Locate the cell with the specified text and output its [x, y] center coordinate. 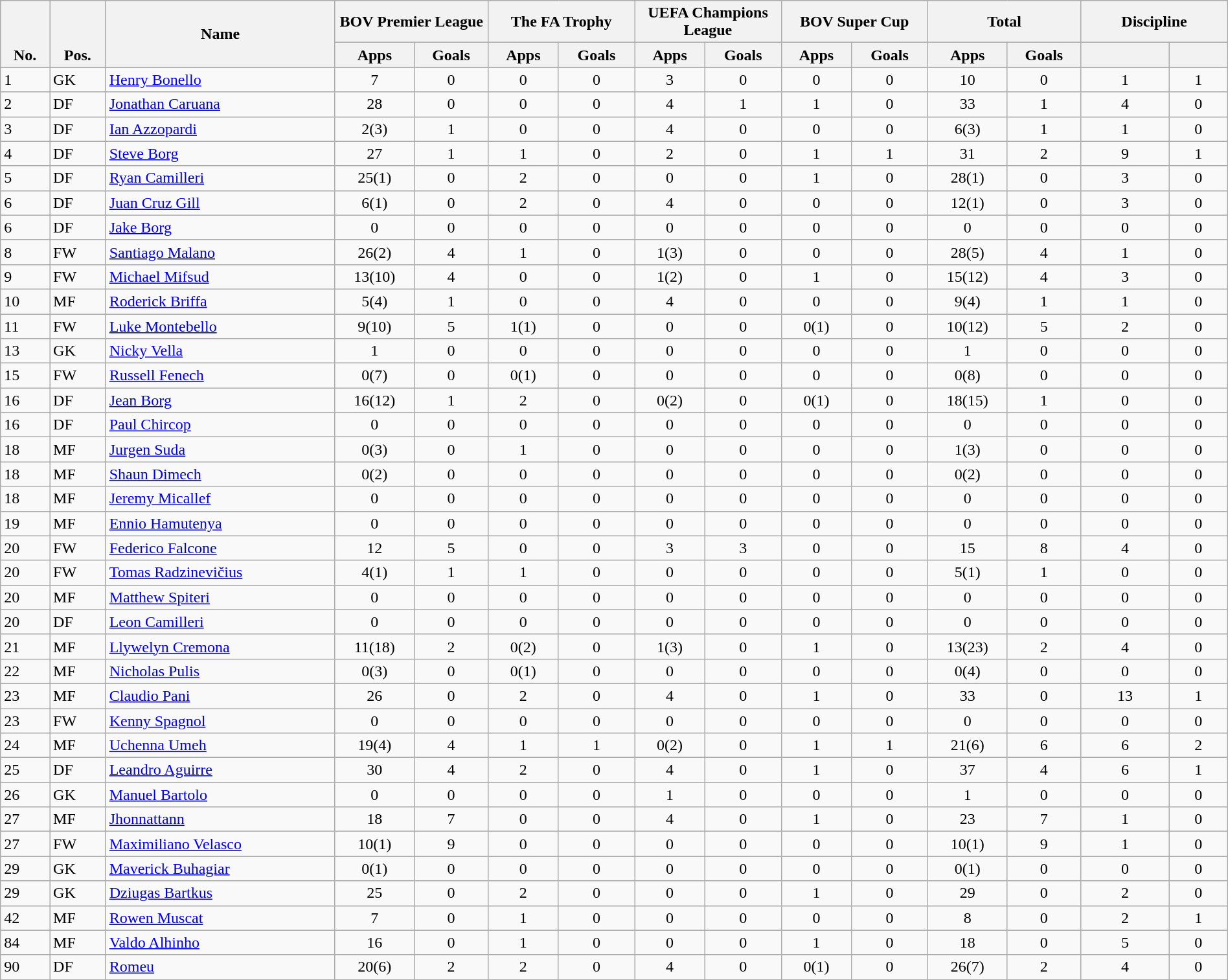
42 [25, 918]
Discipline [1154, 22]
Name [220, 34]
Shaun Dimech [220, 474]
Jurgen Suda [220, 450]
Maximiliano Velasco [220, 844]
UEFA Champions League [708, 22]
BOV Premier League [411, 22]
11(18) [374, 646]
Nicky Vella [220, 351]
BOV Super Cup [854, 22]
12(1) [968, 203]
Roderick Briffa [220, 301]
1(1) [523, 326]
16(12) [374, 400]
Jake Borg [220, 227]
Henry Bonello [220, 80]
20(6) [374, 967]
21(6) [968, 746]
37 [968, 770]
31 [968, 154]
Leon Camilleri [220, 622]
21 [25, 646]
28 [374, 104]
0(4) [968, 671]
Dziugas Bartkus [220, 893]
84 [25, 942]
25(1) [374, 178]
28(5) [968, 252]
11 [25, 326]
Rowen Muscat [220, 918]
0(7) [374, 376]
30 [374, 770]
13(10) [374, 277]
Total [1004, 22]
Leandro Aguirre [220, 770]
Pos. [78, 34]
28(1) [968, 178]
Jhonnattann [220, 819]
Michael Mifsud [220, 277]
No. [25, 34]
Tomas Radzinevičius [220, 573]
Claudio Pani [220, 696]
18(15) [968, 400]
22 [25, 671]
Uchenna Umeh [220, 746]
9(10) [374, 326]
19(4) [374, 746]
90 [25, 967]
6(1) [374, 203]
Valdo Alhinho [220, 942]
5(4) [374, 301]
Ian Azzopardi [220, 129]
Ennio Hamutenya [220, 523]
5(1) [968, 573]
26(7) [968, 967]
Jeremy Micallef [220, 499]
24 [25, 746]
12 [374, 548]
Romeu [220, 967]
Russell Fenech [220, 376]
Steve Borg [220, 154]
Jean Borg [220, 400]
Federico Falcone [220, 548]
Jonathan Caruana [220, 104]
Llywelyn Cremona [220, 646]
Manuel Bartolo [220, 795]
Matthew Spiteri [220, 597]
2(3) [374, 129]
0(8) [968, 376]
Maverick Buhagiar [220, 869]
Paul Chircop [220, 425]
4(1) [374, 573]
Ryan Camilleri [220, 178]
19 [25, 523]
The FA Trophy [561, 22]
Luke Montebello [220, 326]
Santiago Malano [220, 252]
6(3) [968, 129]
9(4) [968, 301]
10(12) [968, 326]
Nicholas Pulis [220, 671]
26(2) [374, 252]
15(12) [968, 277]
13(23) [968, 646]
Juan Cruz Gill [220, 203]
Kenny Spagnol [220, 721]
1(2) [670, 277]
